Extract the [X, Y] coordinate from the center of the cell holding the provided text.  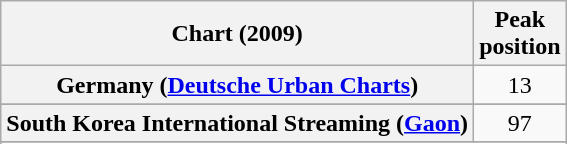
Germany (Deutsche Urban Charts) [238, 85]
Peakposition [520, 34]
97 [520, 123]
Chart (2009) [238, 34]
13 [520, 85]
South Korea International Streaming (Gaon) [238, 123]
